Output the [x, y] coordinate of the center of the cell containing the given text.  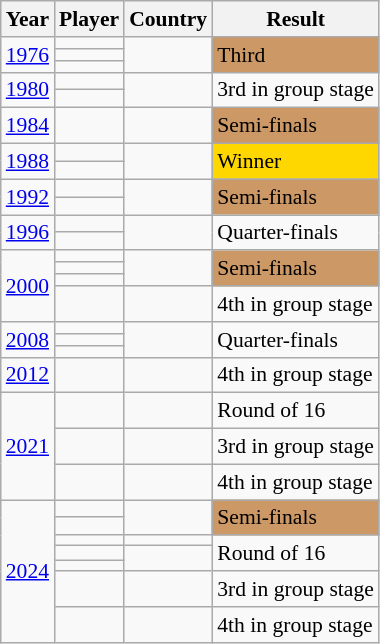
1976 [28, 55]
Third [296, 55]
2000 [28, 286]
1984 [28, 126]
Player [89, 19]
1996 [28, 233]
Year [28, 19]
Country [168, 19]
1988 [28, 162]
2024 [28, 571]
Result [296, 19]
1980 [28, 90]
2012 [28, 375]
1992 [28, 197]
2021 [28, 446]
2008 [28, 340]
Winner [296, 162]
